Locate the cell with the specified text and output its [x, y] center coordinate. 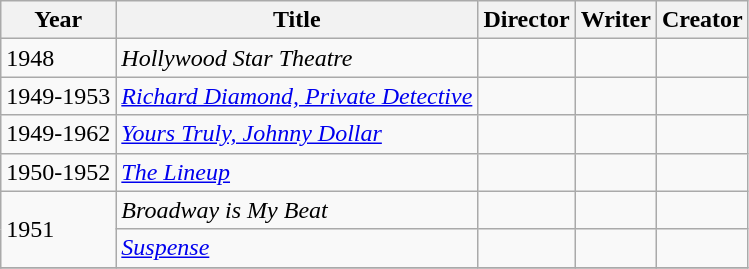
Hollywood Star Theatre [297, 58]
1950-1952 [58, 172]
Creator [702, 20]
Director [526, 20]
1951 [58, 229]
Suspense [297, 248]
1948 [58, 58]
Writer [616, 20]
Year [58, 20]
Yours Truly, Johnny Dollar [297, 134]
Richard Diamond, Private Detective [297, 96]
Broadway is My Beat [297, 210]
1949-1953 [58, 96]
1949-1962 [58, 134]
Title [297, 20]
The Lineup [297, 172]
